Search for the cell housing the specified text and yield its (X, Y) center coordinate. 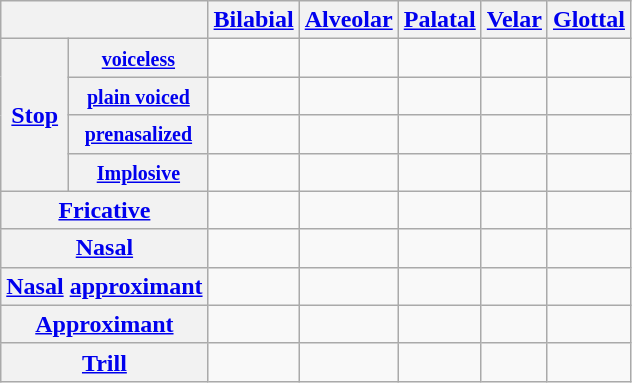
Implosive (138, 172)
Glottal (588, 20)
Trill (104, 362)
Palatal (440, 20)
Nasal approximant (104, 286)
Stop (35, 115)
Bilabial (254, 20)
plain voiced (138, 96)
Fricative (104, 210)
Approximant (104, 324)
Nasal (104, 248)
Velar (514, 20)
Alveolar (348, 20)
voiceless (138, 58)
prenasalized (138, 134)
